For the text-containing cell, return its midpoint in [x, y] coordinate format. 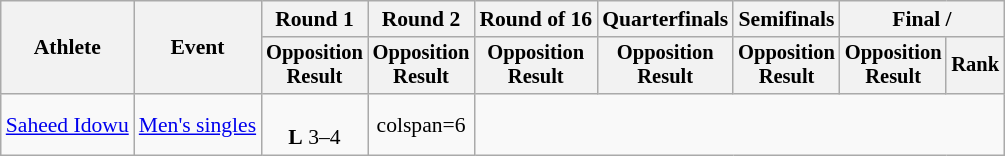
Event [198, 48]
Round of 16 [536, 19]
Quarterfinals [665, 19]
Round 2 [422, 19]
Final / [922, 19]
Men's singles [198, 124]
Rank [975, 66]
Athlete [68, 48]
Saheed Idowu [68, 124]
L 3–4 [314, 124]
colspan=6 [422, 124]
Round 1 [314, 19]
Semifinals [786, 19]
